Output the [x, y] coordinate of the center of the cell containing the given text.  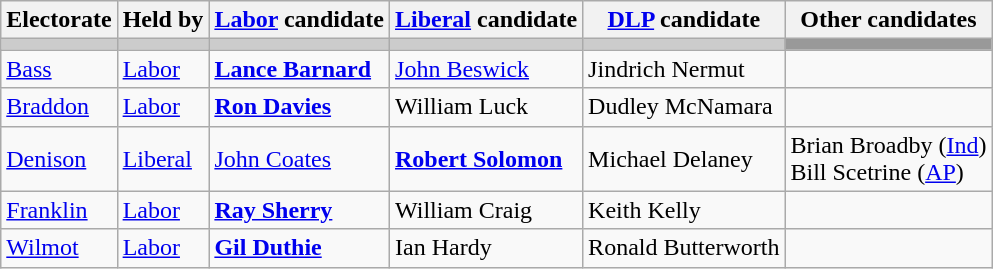
Dudley McNamara [684, 107]
Held by [163, 20]
Lance Barnard [300, 69]
Ronald Butterworth [684, 248]
Brian Broadby (Ind)Bill Scetrine (AP) [888, 158]
DLP candidate [684, 20]
William Craig [486, 210]
John Beswick [486, 69]
John Coates [300, 158]
Jindrich Nermut [684, 69]
Wilmot [59, 248]
Denison [59, 158]
Michael Delaney [684, 158]
Bass [59, 69]
William Luck [486, 107]
Ian Hardy [486, 248]
Labor candidate [300, 20]
Robert Solomon [486, 158]
Liberal candidate [486, 20]
Electorate [59, 20]
Ray Sherry [300, 210]
Franklin [59, 210]
Keith Kelly [684, 210]
Liberal [163, 158]
Ron Davies [300, 107]
Braddon [59, 107]
Gil Duthie [300, 248]
Other candidates [888, 20]
